Pinpoint the cell where the given text exists, returning its [x, y] midpoint coordinate. 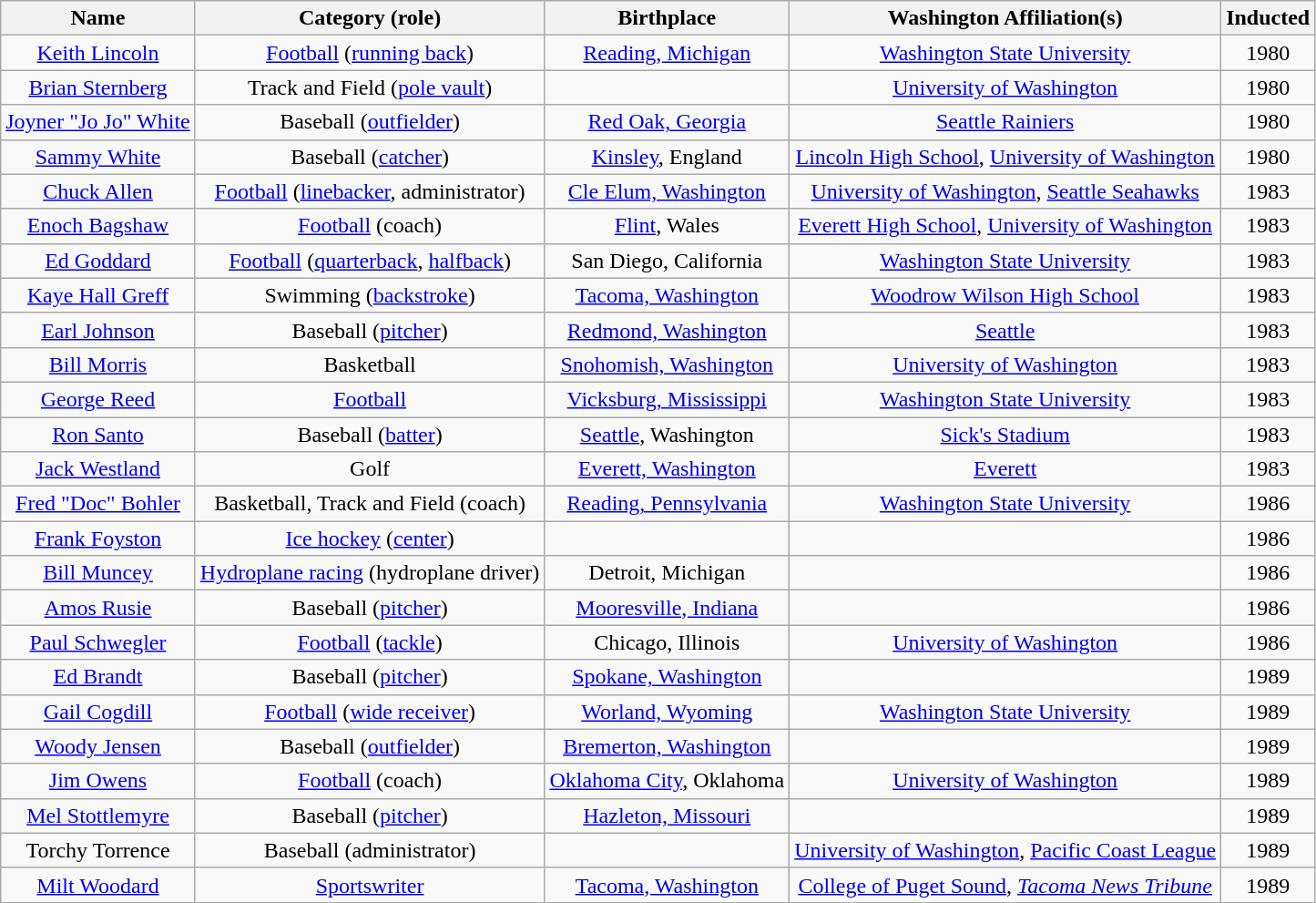
George Reed [98, 399]
University of Washington, Pacific Coast League [1005, 850]
Flint, Wales [667, 226]
Amos Rusie [98, 608]
Snohomish, Washington [667, 364]
San Diego, California [667, 261]
Kaye Hall Greff [98, 295]
Inducted [1268, 18]
Bill Muncey [98, 573]
Chuck Allen [98, 191]
Baseball (administrator) [370, 850]
Spokane, Washington [667, 677]
Red Oak, Georgia [667, 122]
Swimming (backstroke) [370, 295]
Mooresville, Indiana [667, 608]
Gail Cogdill [98, 712]
College of Puget Sound, Tacoma News Tribune [1005, 885]
Hazleton, Missouri [667, 816]
Jim Owens [98, 781]
Brian Sternberg [98, 87]
Torchy Torrence [98, 850]
Basketball, Track and Field (coach) [370, 504]
Earl Johnson [98, 330]
Fred "Doc" Bohler [98, 504]
Football (tackle) [370, 642]
Frank Foyston [98, 539]
Oklahoma City, Oklahoma [667, 781]
Bill Morris [98, 364]
Seattle [1005, 330]
Mel Stottlemyre [98, 816]
Track and Field (pole vault) [370, 87]
Chicago, Illinois [667, 642]
Paul Schwegler [98, 642]
Seattle, Washington [667, 435]
Reading, Michigan [667, 53]
Football (running back) [370, 53]
Seattle Rainiers [1005, 122]
Hydroplane racing (hydroplane driver) [370, 573]
Category (role) [370, 18]
Joyner "Jo Jo" White [98, 122]
Name [98, 18]
Bremerton, Washington [667, 746]
Keith Lincoln [98, 53]
Reading, Pennsylvania [667, 504]
Ron Santo [98, 435]
University of Washington, Seattle Seahawks [1005, 191]
Baseball (batter) [370, 435]
Everett [1005, 469]
Lincoln High School, University of Washington [1005, 157]
Baseball (catcher) [370, 157]
Milt Woodard [98, 885]
Woodrow Wilson High School [1005, 295]
Basketball [370, 364]
Kinsley, England [667, 157]
Worland, Wyoming [667, 712]
Everett High School, University of Washington [1005, 226]
Everett, Washington [667, 469]
Cle Elum, Washington [667, 191]
Sammy White [98, 157]
Ice hockey (center) [370, 539]
Detroit, Michigan [667, 573]
Vicksburg, Mississippi [667, 399]
Washington Affiliation(s) [1005, 18]
Football [370, 399]
Football (wide receiver) [370, 712]
Ed Brandt [98, 677]
Sportswriter [370, 885]
Ed Goddard [98, 261]
Sick's Stadium [1005, 435]
Enoch Bagshaw [98, 226]
Football (quarterback, halfback) [370, 261]
Redmond, Washington [667, 330]
Woody Jensen [98, 746]
Golf [370, 469]
Jack Westland [98, 469]
Birthplace [667, 18]
Football (linebacker, administrator) [370, 191]
